Detect which cell encompasses the target text, then output its (X, Y) center coordinate. 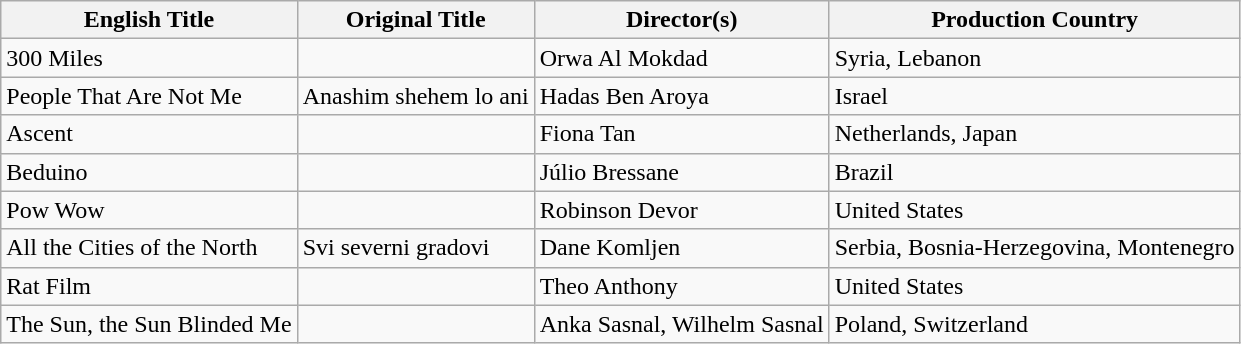
Original Title (416, 20)
Poland, Switzerland (1034, 324)
Syria, Lebanon (1034, 58)
Ascent (149, 134)
Pow Wow (149, 210)
Production Country (1034, 20)
Fiona Tan (682, 134)
All the Cities of the North (149, 248)
Robinson Devor (682, 210)
Director(s) (682, 20)
Rat Film (149, 286)
Svi severni gradovi (416, 248)
Júlio Bressane (682, 172)
Netherlands, Japan (1034, 134)
Orwa Al Mokdad (682, 58)
Hadas Ben Aroya (682, 96)
English Title (149, 20)
300 Miles (149, 58)
Anka Sasnal, Wilhelm Sasnal (682, 324)
Anashim shehem lo ani (416, 96)
Israel (1034, 96)
Serbia, Bosnia-Herzegovina, Montenegro (1034, 248)
Brazil (1034, 172)
People That Are Not Me (149, 96)
Beduino (149, 172)
Dane Komljen (682, 248)
Theo Anthony (682, 286)
The Sun, the Sun Blinded Me (149, 324)
